Locate the cell with the specified text and output its (X, Y) center coordinate. 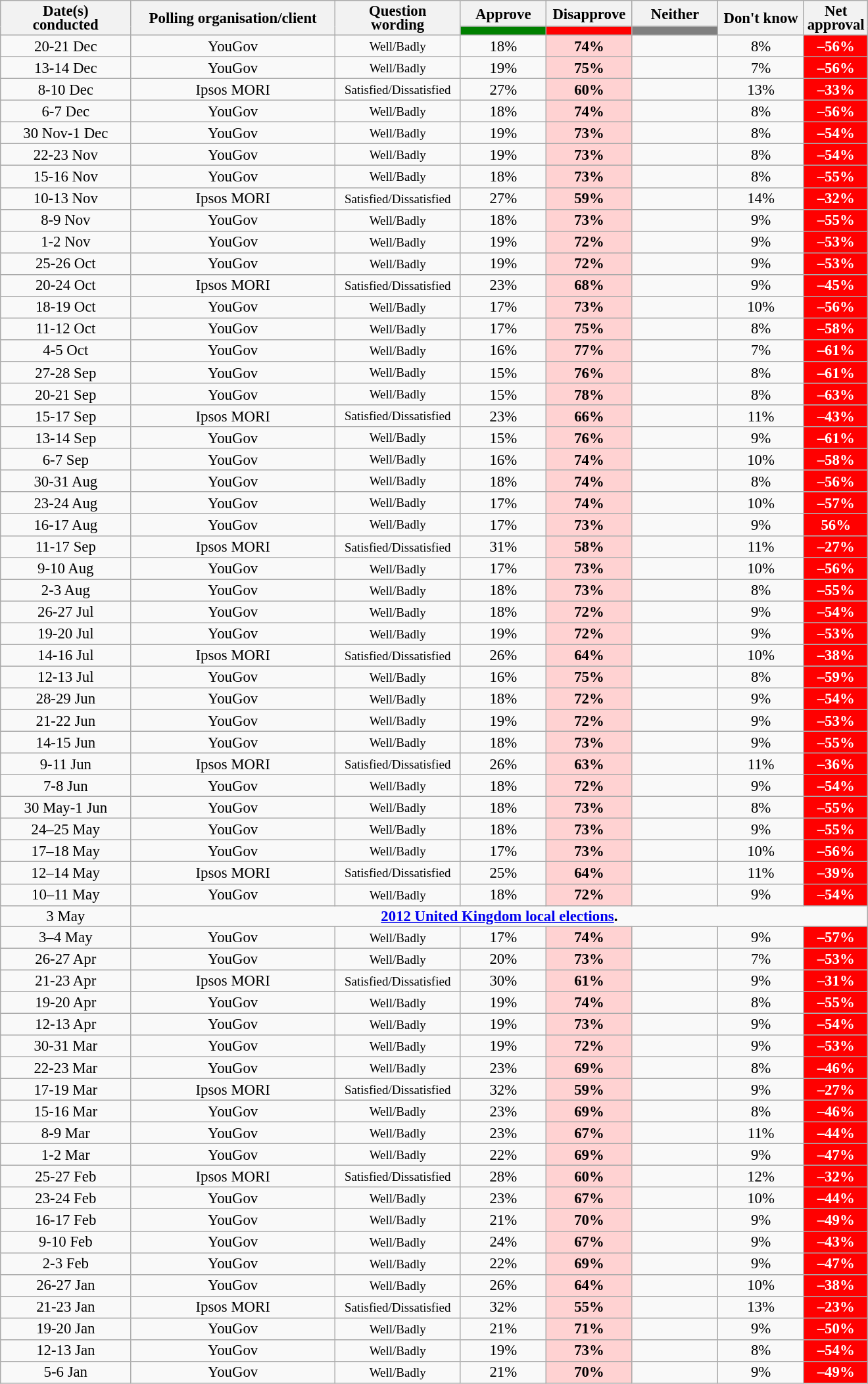
–31% (836, 981)
8-9 Mar (66, 1133)
–36% (836, 764)
78% (589, 394)
6-7 Sep (66, 459)
22-23 Nov (66, 155)
23-24 Aug (66, 502)
23-24 Feb (66, 1198)
25% (504, 873)
28% (504, 1177)
20-21 Sep (66, 394)
5-6 Jan (66, 1373)
11-17 Sep (66, 547)
26-27 Apr (66, 959)
–33% (836, 89)
30-31 Aug (66, 481)
Date(s)conducted (66, 18)
68% (589, 285)
17-19 Mar (66, 1090)
27-28 Sep (66, 372)
26-27 Jul (66, 611)
10-13 Nov (66, 199)
14-15 Jun (66, 743)
2012 United Kingdom local elections. (500, 916)
28-29 Jun (66, 698)
56% (836, 525)
18-19 Oct (66, 308)
25-27 Feb (66, 1177)
–50% (836, 1329)
Neither (675, 13)
9-10 Feb (66, 1241)
19-20 Apr (66, 1002)
11-12 Oct (66, 329)
13-14 Sep (66, 438)
–63% (836, 394)
16-17 Aug (66, 525)
25-26 Oct (66, 263)
66% (589, 416)
12–14 May (66, 873)
12-13 Jan (66, 1350)
1-2 Nov (66, 242)
7-8 Jun (66, 786)
19-20 Jul (66, 634)
77% (589, 351)
3–4 May (66, 938)
2-3 Feb (66, 1264)
55% (589, 1307)
24–25 May (66, 830)
13-14 Dec (66, 68)
15-16 Nov (66, 176)
16-17 Feb (66, 1220)
Questionwording (397, 18)
58% (589, 547)
61% (589, 981)
14% (761, 199)
26-27 Jan (66, 1285)
24% (504, 1241)
–59% (836, 677)
12-13 Jul (66, 677)
Approve (504, 13)
1-2 Mar (66, 1155)
21-23 Apr (66, 981)
10–11 May (66, 894)
6-7 Dec (66, 112)
21-23 Jan (66, 1307)
9-11 Jun (66, 764)
8-9 Nov (66, 220)
20-24 Oct (66, 285)
20% (504, 959)
8-10 Dec (66, 89)
Polling organisation/client (233, 18)
15-16 Mar (66, 1111)
3 May (66, 916)
4-5 Oct (66, 351)
Net approval (836, 18)
9-10 Aug (66, 568)
30-31 Mar (66, 1045)
12-13 Apr (66, 1024)
Don't know (761, 18)
30 Nov-1 Dec (66, 133)
19-20 Jan (66, 1329)
21-22 Jun (66, 721)
14-16 Jul (66, 655)
20-21 Dec (66, 46)
30% (504, 981)
–23% (836, 1307)
15-17 Sep (66, 416)
12% (761, 1177)
2-3 Aug (66, 590)
31% (504, 547)
71% (589, 1329)
17–18 May (66, 851)
63% (589, 764)
22-23 Mar (66, 1068)
30 May-1 Jun (66, 807)
–39% (836, 873)
Disapprove (589, 13)
–45% (836, 285)
